For the text-containing cell, return its midpoint in [x, y] coordinate format. 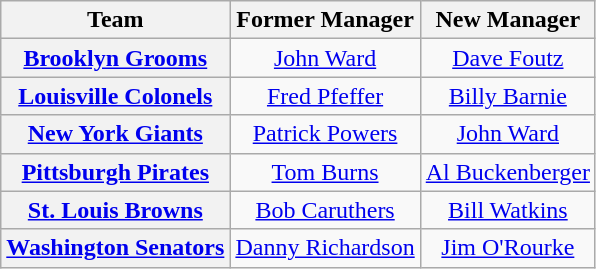
Patrick Powers [325, 134]
Team [116, 20]
Tom Burns [325, 172]
Former Manager [325, 20]
Danny Richardson [325, 248]
Al Buckenberger [508, 172]
St. Louis Browns [116, 210]
Jim O'Rourke [508, 248]
Louisville Colonels [116, 96]
Pittsburgh Pirates [116, 172]
New Manager [508, 20]
Brooklyn Grooms [116, 58]
Washington Senators [116, 248]
Dave Foutz [508, 58]
Fred Pfeffer [325, 96]
New York Giants [116, 134]
Bob Caruthers [325, 210]
Bill Watkins [508, 210]
Billy Barnie [508, 96]
